Extract the (x, y) coordinate from the center of the cell holding the provided text.  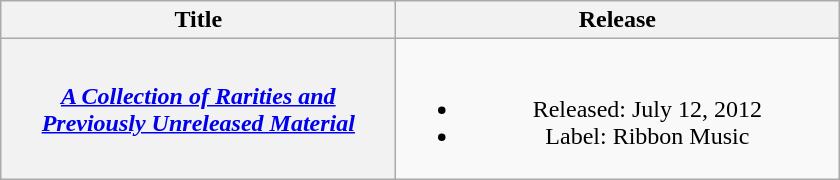
Release (618, 20)
A Collection of Rarities and Previously Unreleased Material (198, 109)
Released: July 12, 2012Label: Ribbon Music (618, 109)
Title (198, 20)
